Find where the given text appears and provide that cell's center as (x, y) coordinate. 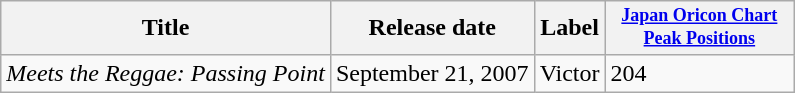
Release date (432, 28)
Label (570, 28)
204 (700, 73)
September 21, 2007 (432, 73)
Meets the Reggae: Passing Point (166, 73)
Victor (570, 73)
Title (166, 28)
Japan Oricon Chart Peak Positions (700, 28)
